Output the (x, y) coordinate of the center of the cell containing the given text.  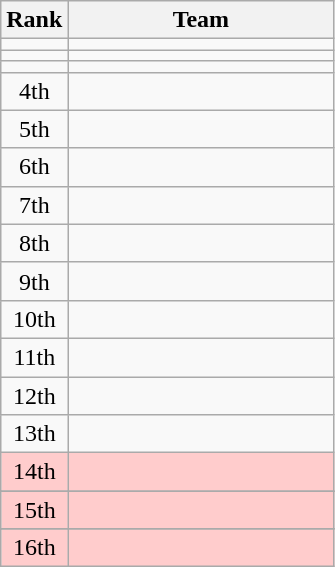
Team (201, 20)
5th (34, 129)
16th (34, 548)
14th (34, 472)
10th (34, 319)
Rank (34, 20)
13th (34, 434)
15th (34, 510)
9th (34, 281)
6th (34, 167)
8th (34, 243)
7th (34, 205)
11th (34, 357)
4th (34, 91)
12th (34, 395)
